Extract the (X, Y) coordinate from the center of the cell holding the provided text.  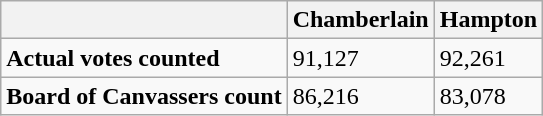
86,216 (360, 96)
Chamberlain (360, 20)
91,127 (360, 58)
92,261 (488, 58)
Actual votes counted (144, 58)
Hampton (488, 20)
83,078 (488, 96)
Board of Canvassers count (144, 96)
